Find where the given text appears and provide that cell's center as [x, y] coordinate. 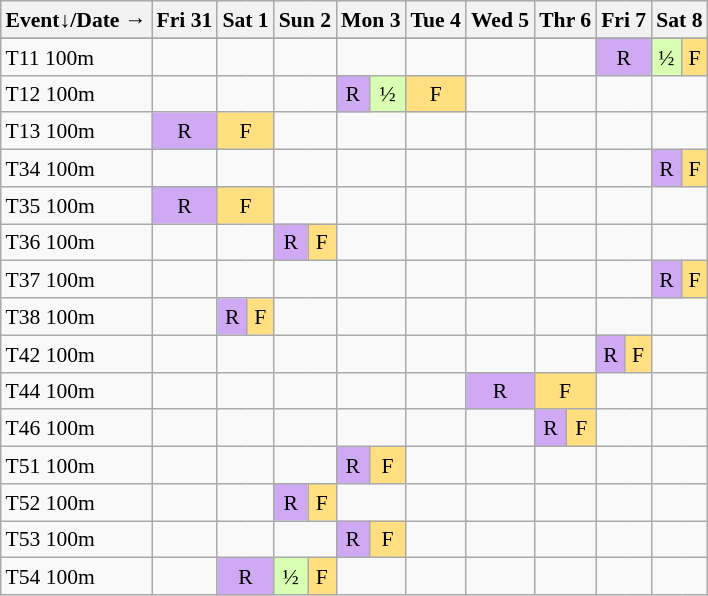
T12 100m [76, 94]
T54 100m [76, 576]
Thr 6 [565, 20]
T42 100m [76, 354]
Tue 4 [436, 20]
T46 100m [76, 428]
T38 100m [76, 316]
T51 100m [76, 464]
T52 100m [76, 502]
T11 100m [76, 56]
Event↓/Date → [76, 20]
T53 100m [76, 538]
T44 100m [76, 390]
Sun 2 [305, 20]
Fri 31 [185, 20]
T36 100m [76, 242]
Fri 7 [624, 20]
Wed 5 [500, 20]
T35 100m [76, 204]
Sat 8 [679, 20]
Sat 1 [245, 20]
Mon 3 [370, 20]
T37 100m [76, 280]
T34 100m [76, 168]
T13 100m [76, 130]
